From the cell containing the given text, extract its center point as (x, y) coordinate. 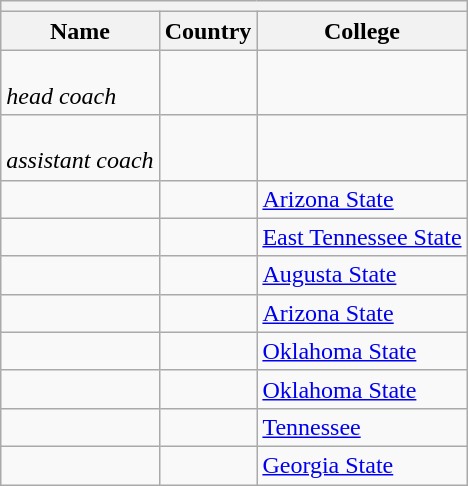
Tennessee (362, 427)
head coach (80, 82)
assistant coach (80, 148)
Country (208, 31)
Georgia State (362, 465)
Name (80, 31)
College (362, 31)
East Tennessee State (362, 237)
Augusta State (362, 275)
